Scan for the cell matching the given text and deliver its [x, y] coordinate at center. 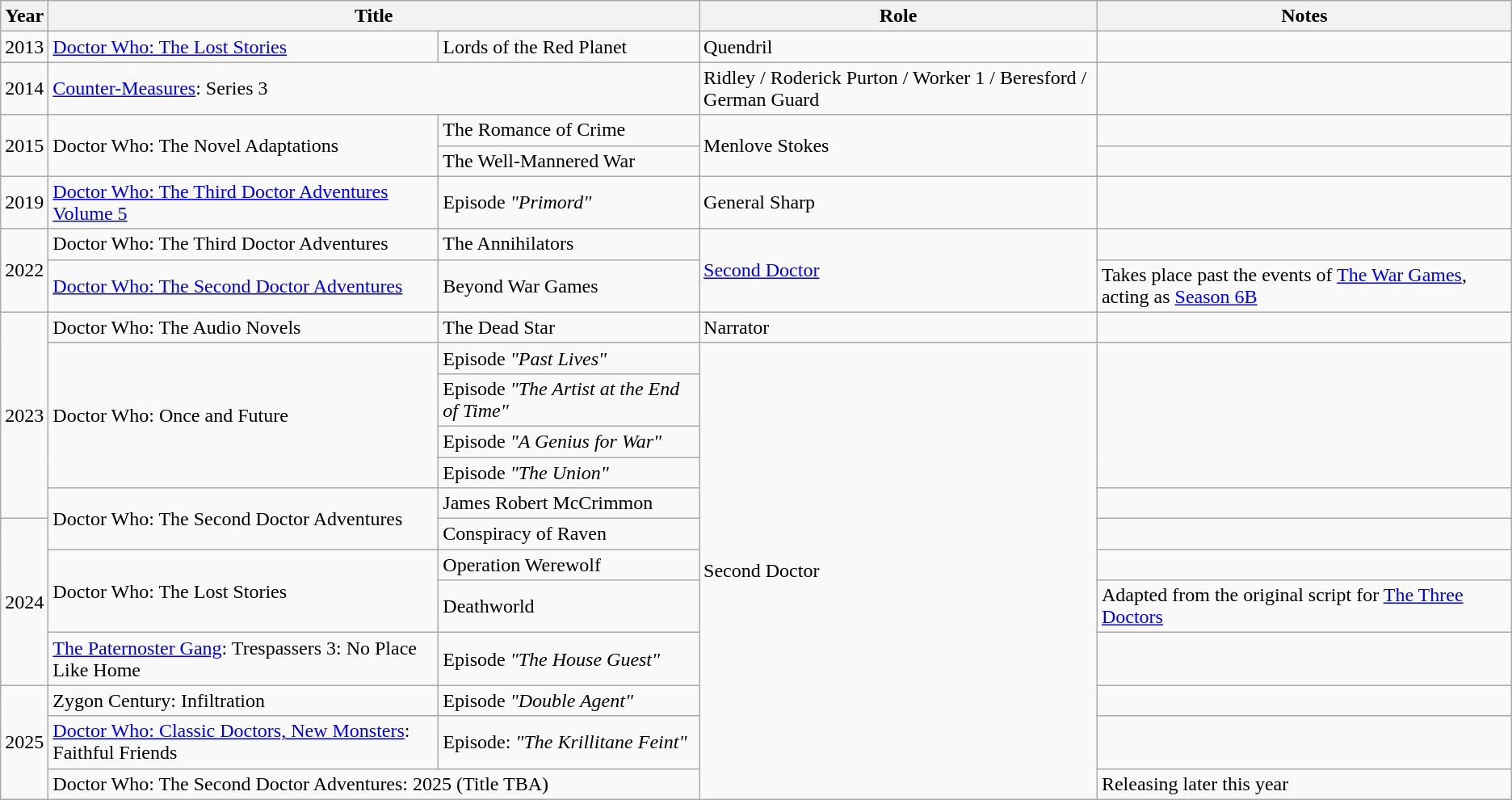
Episode "Double Agent" [569, 701]
2019 [24, 202]
Episode "The Union" [569, 473]
Doctor Who: Classic Doctors, New Monsters: Faithful Friends [244, 742]
Episode "The Artist at the End of Time" [569, 399]
Counter-Measures: Series 3 [374, 89]
General Sharp [898, 202]
Doctor Who: The Third Doctor Adventures Volume 5 [244, 202]
Conspiracy of Raven [569, 534]
Zygon Century: Infiltration [244, 701]
The Dead Star [569, 327]
Operation Werewolf [569, 565]
Takes place past the events of The War Games, acting as Season 6B [1304, 286]
Doctor Who: The Third Doctor Adventures [244, 244]
The Well-Mannered War [569, 161]
2015 [24, 145]
Quendril [898, 47]
Title [374, 16]
Doctor Who: The Audio Novels [244, 327]
Deathworld [569, 606]
Episode "The House Guest" [569, 659]
Ridley / Roderick Purton / Worker 1 / Beresford / German Guard [898, 89]
2022 [24, 270]
Episode: "The Krillitane Feint" [569, 742]
2023 [24, 415]
The Romance of Crime [569, 130]
The Annihilators [569, 244]
Doctor Who: The Novel Adaptations [244, 145]
Lords of the Red Planet [569, 47]
2024 [24, 602]
Releasing later this year [1304, 784]
Narrator [898, 327]
James Robert McCrimmon [569, 503]
Episode "Past Lives" [569, 358]
Episode "A Genius for War" [569, 441]
2014 [24, 89]
Doctor Who: Once and Future [244, 415]
2013 [24, 47]
Episode "Primord" [569, 202]
Adapted from the original script for The Three Doctors [1304, 606]
Menlove Stokes [898, 145]
Notes [1304, 16]
Year [24, 16]
The Paternoster Gang: Trespassers 3: No Place Like Home [244, 659]
Doctor Who: The Second Doctor Adventures: 2025 (Title TBA) [374, 784]
Beyond War Games [569, 286]
2025 [24, 742]
Role [898, 16]
